Return [X, Y] of the center of cell containing provided text 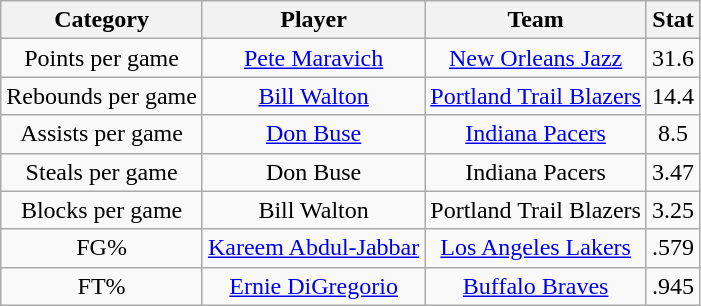
Stat [672, 20]
Los Angeles Lakers [536, 248]
3.47 [672, 172]
Points per game [102, 58]
Assists per game [102, 134]
3.25 [672, 210]
Player [313, 20]
Buffalo Braves [536, 286]
Ernie DiGregorio [313, 286]
Kareem Abdul-Jabbar [313, 248]
Category [102, 20]
.579 [672, 248]
FG% [102, 248]
8.5 [672, 134]
FT% [102, 286]
Pete Maravich [313, 58]
Blocks per game [102, 210]
Rebounds per game [102, 96]
Team [536, 20]
.945 [672, 286]
31.6 [672, 58]
New Orleans Jazz [536, 58]
14.4 [672, 96]
Steals per game [102, 172]
